Identify which cell holds the provided text, then report its (X, Y) central coordinate. 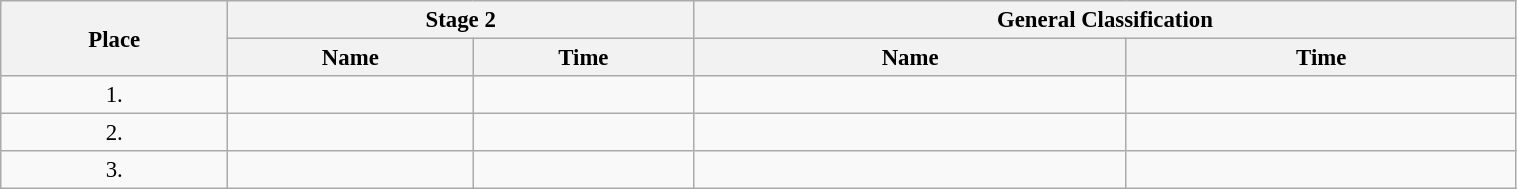
3. (114, 170)
Stage 2 (461, 20)
Place (114, 38)
General Classification (1105, 20)
2. (114, 133)
1. (114, 95)
